Return the [X, Y] coordinate for the center point of the cell that contains the specified text.  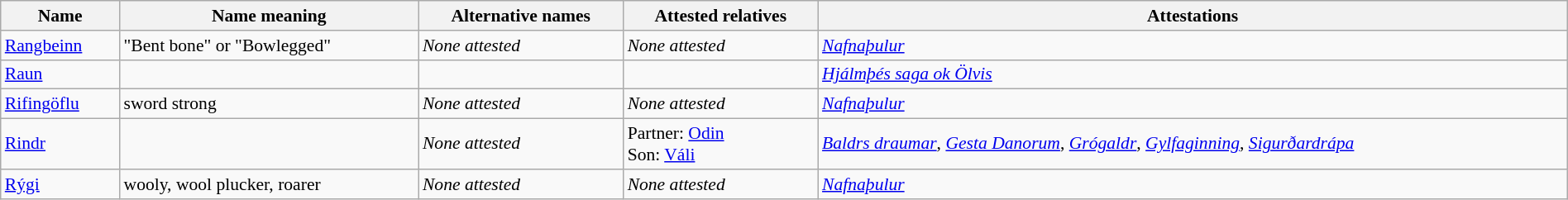
Rindr [60, 144]
Baldrs draumar, Gesta Danorum, Grógaldr, Gylfaginning, Sigurðardrápa [1193, 144]
Attestations [1193, 16]
Rifingöflu [60, 104]
Rangbeinn [60, 45]
Raun [60, 74]
Rýgi [60, 184]
Partner: Odin Son: Váli [721, 144]
Name [60, 16]
Alternative names [521, 16]
sword strong [268, 104]
"Bent bone" or "Bowlegged" [268, 45]
Hjálmþés saga ok Ölvis [1193, 74]
wooly, wool plucker, roarer [268, 184]
Name meaning [268, 16]
Attested relatives [721, 16]
